Capture the cell that displays the provided text and extract its (x, y) central coordinate. 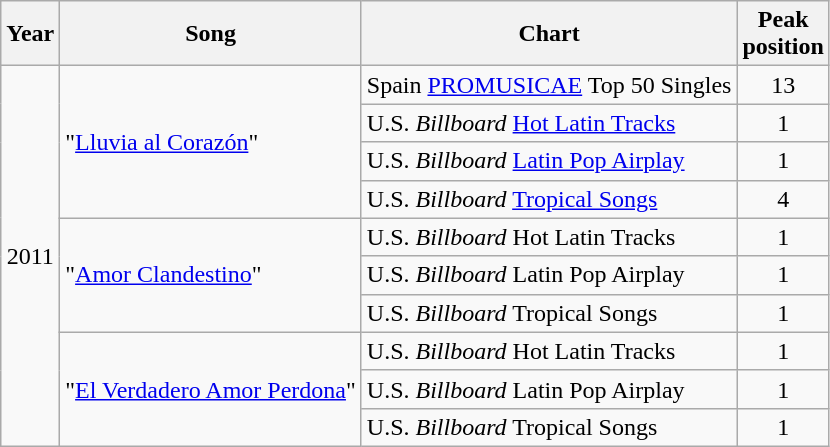
Peakposition (783, 34)
Year (30, 34)
"Lluvia al Corazón" (210, 142)
13 (783, 85)
4 (783, 199)
"El Verdadero Amor Perdona" (210, 389)
Chart (549, 34)
"Amor Clandestino" (210, 275)
Song (210, 34)
Spain PROMUSICAE Top 50 Singles (549, 85)
2011 (30, 256)
